Search for the cell housing the specified text and yield its (x, y) center coordinate. 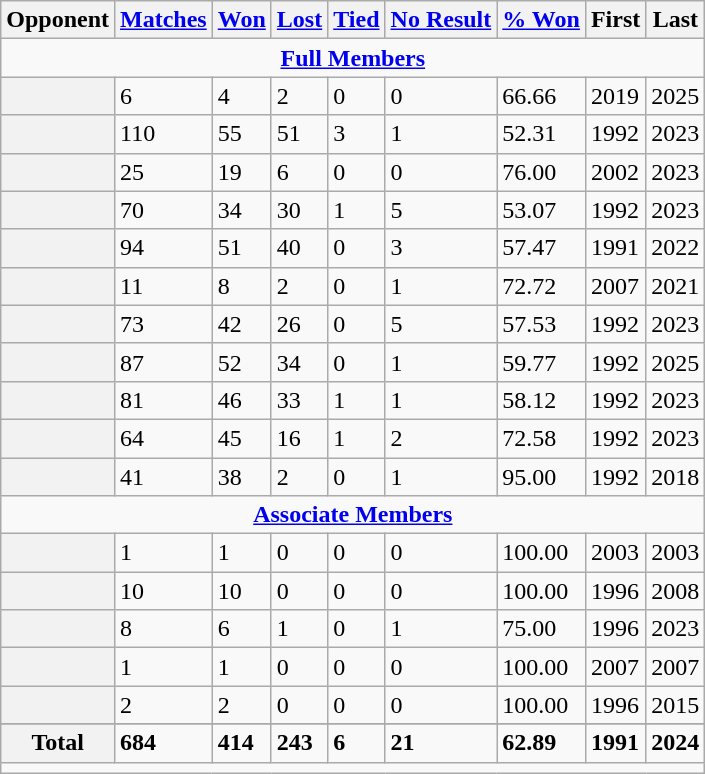
Lost (299, 20)
2008 (676, 591)
110 (164, 134)
19 (242, 172)
4 (242, 96)
2024 (676, 743)
41 (164, 477)
2022 (676, 248)
45 (242, 438)
70 (164, 210)
2021 (676, 286)
First (615, 20)
30 (299, 210)
75.00 (542, 629)
2002 (615, 172)
Tied (356, 20)
95.00 (542, 477)
66.66 (542, 96)
Total (58, 743)
26 (299, 324)
2015 (676, 705)
72.58 (542, 438)
No Result (441, 20)
Won (242, 20)
684 (164, 743)
52.31 (542, 134)
38 (242, 477)
53.07 (542, 210)
Full Members (353, 58)
Associate Members (353, 515)
2018 (676, 477)
58.12 (542, 400)
40 (299, 248)
87 (164, 362)
81 (164, 400)
% Won (542, 20)
25 (164, 172)
52 (242, 362)
57.53 (542, 324)
62.89 (542, 743)
Matches (164, 20)
Last (676, 20)
94 (164, 248)
21 (441, 743)
55 (242, 134)
72.72 (542, 286)
33 (299, 400)
414 (242, 743)
59.77 (542, 362)
73 (164, 324)
11 (164, 286)
42 (242, 324)
243 (299, 743)
57.47 (542, 248)
46 (242, 400)
76.00 (542, 172)
Opponent (58, 20)
2019 (615, 96)
64 (164, 438)
16 (299, 438)
